Output the (x, y) coordinate of the center of the cell containing the given text.  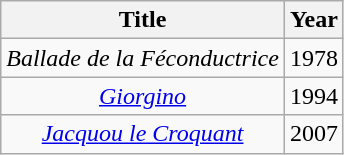
Giorgino (143, 96)
1978 (314, 58)
1994 (314, 96)
Jacquou le Croquant (143, 134)
2007 (314, 134)
Ballade de la Féconductrice (143, 58)
Title (143, 20)
Year (314, 20)
